Determine the [X, Y] coordinate at the center of the cell enclosing the given text.  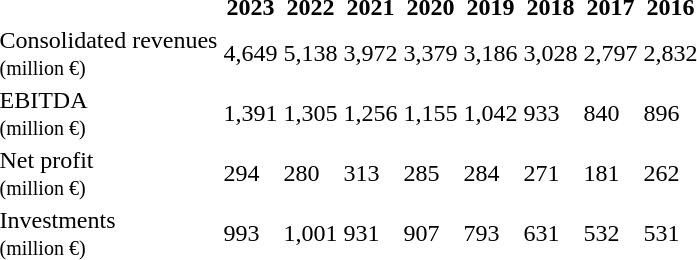
285 [430, 174]
840 [610, 114]
1,042 [490, 114]
2,797 [610, 54]
933 [550, 114]
1,391 [250, 114]
5,138 [310, 54]
1,305 [310, 114]
294 [250, 174]
271 [550, 174]
3,972 [370, 54]
280 [310, 174]
3,186 [490, 54]
313 [370, 174]
4,649 [250, 54]
1,155 [430, 114]
181 [610, 174]
284 [490, 174]
1,256 [370, 114]
3,028 [550, 54]
3,379 [430, 54]
